Provide the [x, y] coordinate of the cell's center where the given text is located.  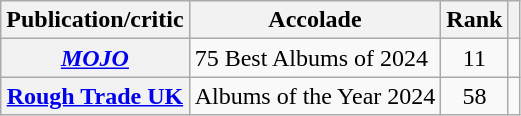
Rank [474, 20]
58 [474, 96]
Publication/critic [95, 20]
MOJO [95, 58]
75 Best Albums of 2024 [315, 58]
11 [474, 58]
Accolade [315, 20]
Rough Trade UK [95, 96]
Albums of the Year 2024 [315, 96]
